Determine the (x, y) coordinate at the center of the cell enclosing the given text.  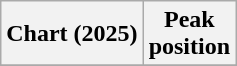
Chart (2025) (72, 34)
Peakposition (189, 34)
